For the text-containing cell, return its midpoint in (x, y) coordinate format. 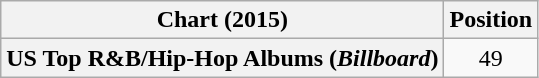
US Top R&B/Hip-Hop Albums (Billboard) (222, 58)
49 (491, 58)
Position (491, 20)
Chart (2015) (222, 20)
